Capture the cell that displays the provided text and extract its [X, Y] central coordinate. 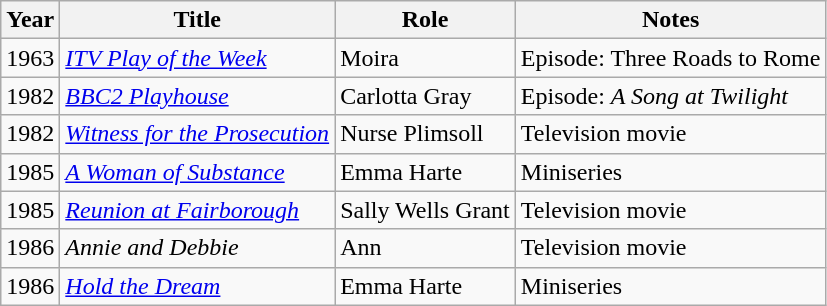
Reunion at Fairborough [198, 210]
Carlotta Gray [426, 96]
ITV Play of the Week [198, 58]
Year [30, 20]
Notes [670, 20]
Moira [426, 58]
Hold the Dream [198, 286]
Annie and Debbie [198, 248]
BBC2 Playhouse [198, 96]
Ann [426, 248]
1963 [30, 58]
Title [198, 20]
Witness for the Prosecution [198, 134]
Nurse Plimsoll [426, 134]
Role [426, 20]
Sally Wells Grant [426, 210]
Episode: A Song at Twilight [670, 96]
Episode: Three Roads to Rome [670, 58]
A Woman of Substance [198, 172]
